Scan for the cell matching the given text and deliver its (X, Y) coordinate at center. 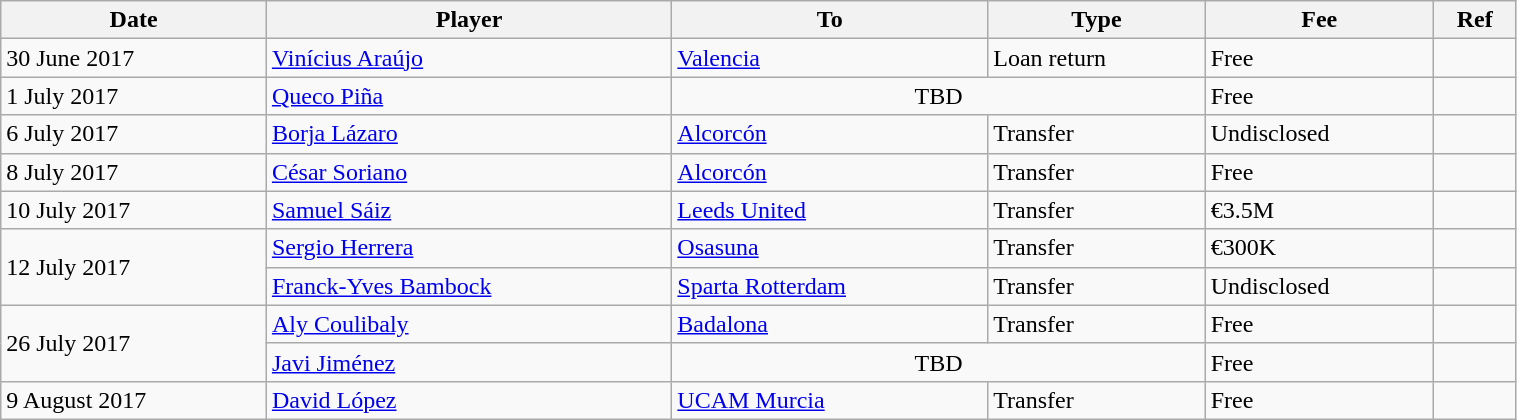
Fee (1319, 20)
Aly Coulibaly (468, 324)
6 July 2017 (134, 134)
Borja Lázaro (468, 134)
César Soriano (468, 172)
Date (134, 20)
Queco Piña (468, 96)
Osasuna (830, 248)
10 July 2017 (134, 210)
30 June 2017 (134, 58)
Sparta Rotterdam (830, 286)
€300K (1319, 248)
Sergio Herrera (468, 248)
Samuel Sáiz (468, 210)
12 July 2017 (134, 267)
€3.5M (1319, 210)
26 July 2017 (134, 343)
Player (468, 20)
UCAM Murcia (830, 400)
Franck-Yves Bambock (468, 286)
Vinícius Araújo (468, 58)
David López (468, 400)
1 July 2017 (134, 96)
8 July 2017 (134, 172)
Ref (1474, 20)
Type (1096, 20)
Loan return (1096, 58)
Valencia (830, 58)
Badalona (830, 324)
Javi Jiménez (468, 362)
To (830, 20)
Leeds United (830, 210)
9 August 2017 (134, 400)
